Provide the (X, Y) coordinate of the cell's center where the given text is located.  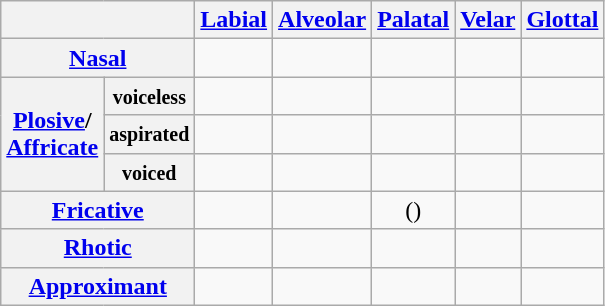
Labial (234, 20)
Palatal (414, 20)
voiceless (150, 96)
Glottal (562, 20)
Plosive/Affricate (52, 134)
Alveolar (322, 20)
aspirated (150, 134)
voiced (150, 172)
Fricative (98, 210)
Rhotic (98, 248)
Velar (488, 20)
() (414, 210)
Nasal (98, 58)
Approximant (98, 286)
